Capture the cell that displays the provided text and extract its [X, Y] central coordinate. 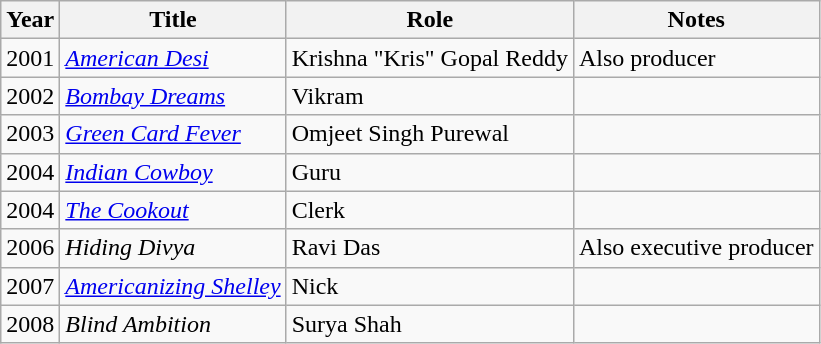
2008 [30, 324]
Notes [696, 20]
Americanizing Shelley [173, 286]
2001 [30, 58]
Bombay Dreams [173, 96]
2006 [30, 248]
Krishna "Kris" Gopal Reddy [430, 58]
The Cookout [173, 210]
Year [30, 20]
American Desi [173, 58]
Vikram [430, 96]
Blind Ambition [173, 324]
Surya Shah [430, 324]
Clerk [430, 210]
Indian Cowboy [173, 172]
Role [430, 20]
Hiding Divya [173, 248]
Ravi Das [430, 248]
Title [173, 20]
2007 [30, 286]
Green Card Fever [173, 134]
Also executive producer [696, 248]
Also producer [696, 58]
Nick [430, 286]
2003 [30, 134]
Guru [430, 172]
2002 [30, 96]
Omjeet Singh Purewal [430, 134]
